Search for the cell housing the specified text and yield its (X, Y) center coordinate. 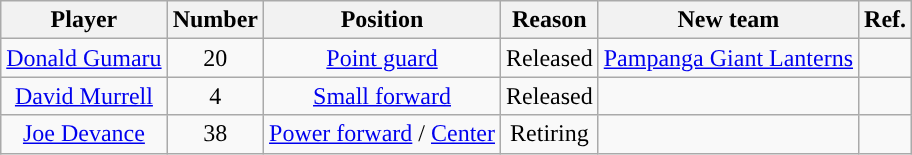
Ref. (886, 20)
38 (215, 134)
Retiring (550, 134)
Position (382, 20)
4 (215, 96)
New team (728, 20)
Point guard (382, 58)
Pampanga Giant Lanterns (728, 58)
Player (84, 20)
Joe Devance (84, 134)
Reason (550, 20)
David Murrell (84, 96)
Donald Gumaru (84, 58)
20 (215, 58)
Number (215, 20)
Small forward (382, 96)
Power forward / Center (382, 134)
